Return the (x, y) coordinate for the center point of the cell that contains the specified text.  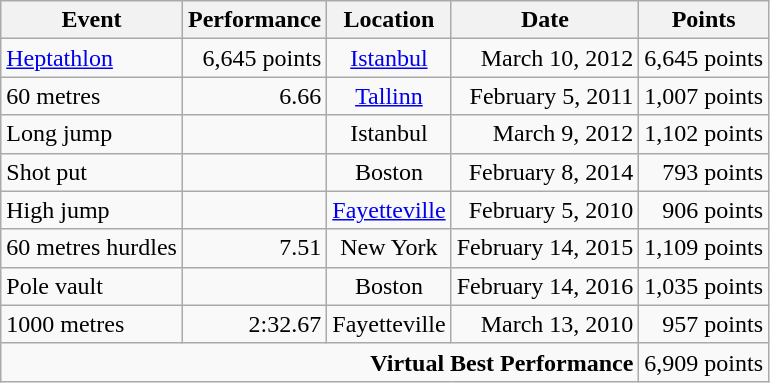
February 5, 2010 (545, 210)
Virtual Best Performance (320, 362)
Tallinn (389, 96)
906 points (704, 210)
793 points (704, 172)
February 5, 2011 (545, 96)
Long jump (92, 134)
1,102 points (704, 134)
60 metres hurdles (92, 248)
60 metres (92, 96)
Event (92, 20)
Points (704, 20)
1,007 points (704, 96)
6,909 points (704, 362)
Pole vault (92, 286)
2:32.67 (254, 324)
1000 metres (92, 324)
March 13, 2010 (545, 324)
New York (389, 248)
February 14, 2016 (545, 286)
Performance (254, 20)
7.51 (254, 248)
March 10, 2012 (545, 58)
6.66 (254, 96)
February 14, 2015 (545, 248)
High jump (92, 210)
February 8, 2014 (545, 172)
Shot put (92, 172)
1,035 points (704, 286)
Location (389, 20)
1,109 points (704, 248)
Heptathlon (92, 58)
March 9, 2012 (545, 134)
Date (545, 20)
957 points (704, 324)
